Detect which cell encompasses the target text, then output its [X, Y] center coordinate. 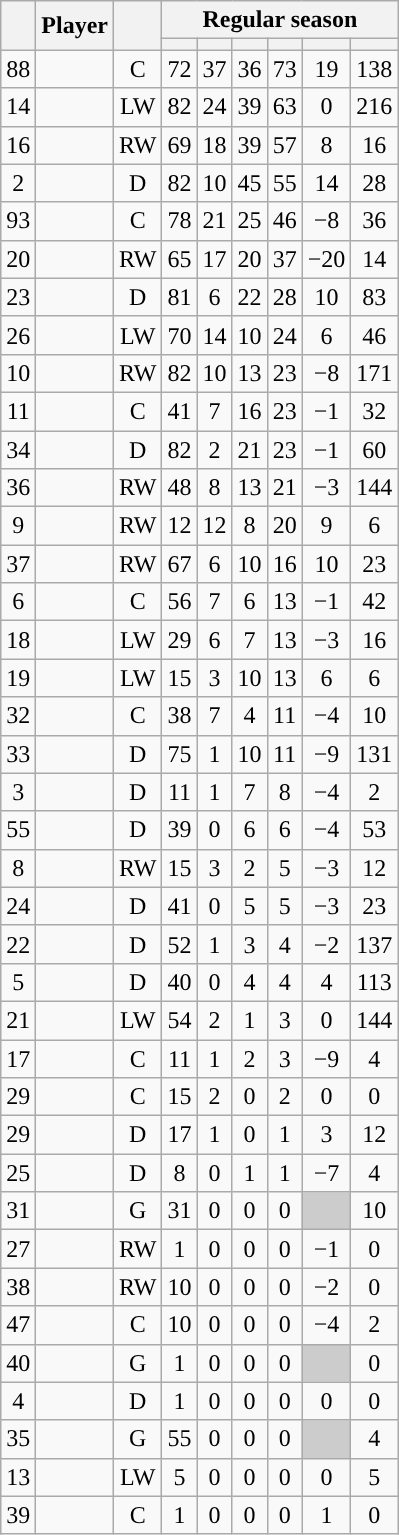
171 [374, 373]
Player [75, 26]
57 [284, 145]
93 [18, 221]
52 [180, 944]
72 [180, 69]
88 [18, 69]
56 [180, 602]
−7 [326, 1173]
Regular season [280, 20]
138 [374, 69]
53 [374, 830]
33 [18, 754]
42 [374, 602]
63 [284, 107]
131 [374, 754]
67 [180, 564]
48 [180, 488]
65 [180, 259]
−20 [326, 259]
137 [374, 944]
60 [374, 449]
216 [374, 107]
26 [18, 335]
47 [18, 1325]
73 [284, 69]
34 [18, 449]
54 [180, 1020]
69 [180, 145]
45 [250, 183]
83 [374, 297]
113 [374, 982]
35 [18, 1439]
78 [180, 221]
75 [180, 754]
70 [180, 335]
27 [18, 1249]
81 [180, 297]
